Extract the [x, y] coordinate from the center of the cell holding the provided text.  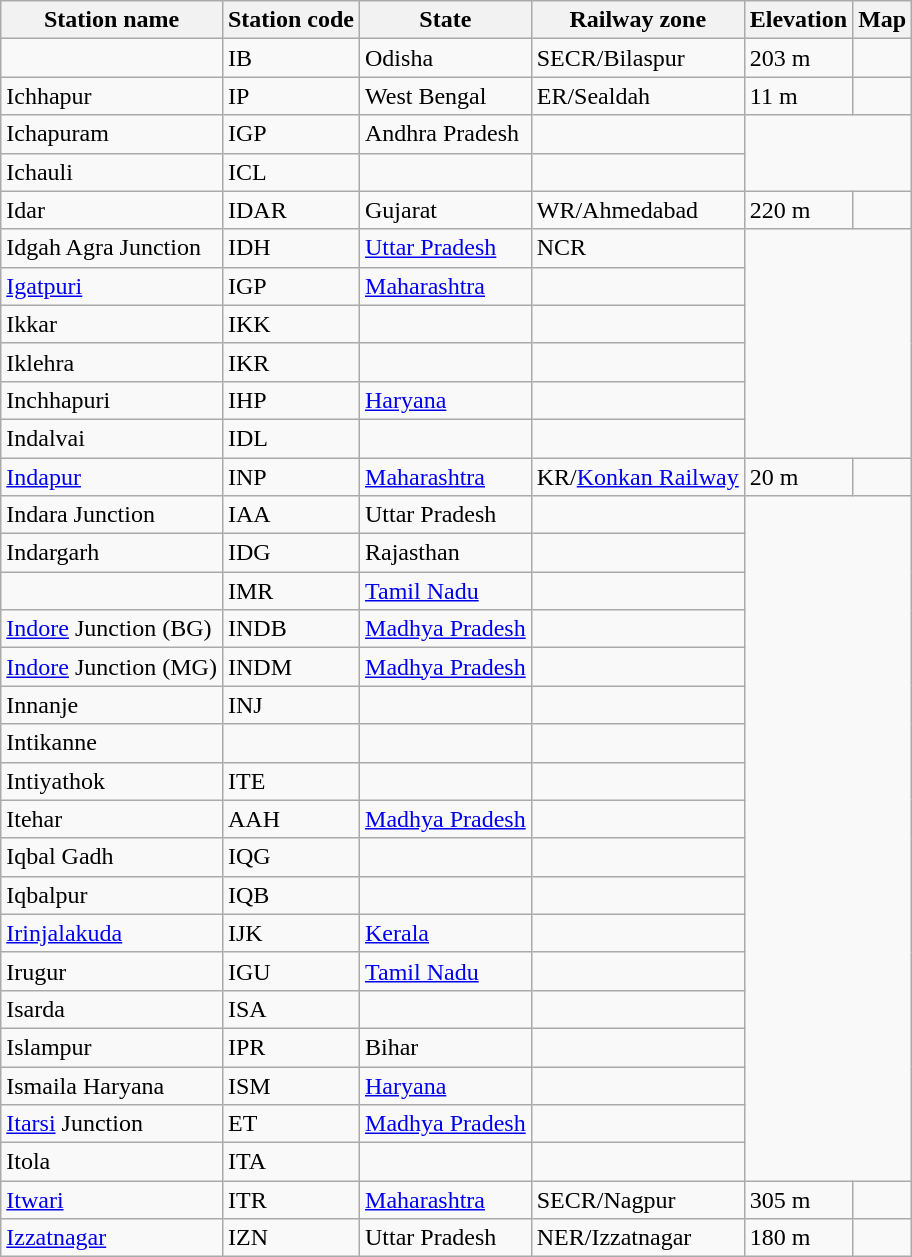
IKK [290, 324]
Indapur [112, 477]
Railway zone [638, 20]
Gujarat [446, 210]
IKR [290, 362]
KR/Konkan Railway [638, 477]
20 m [798, 477]
Indore Junction (BG) [112, 629]
Andhra Pradesh [446, 134]
Indore Junction (MG) [112, 667]
ITR [290, 1200]
ITA [290, 1162]
IMR [290, 591]
INP [290, 477]
WR/Ahmedabad [638, 210]
180 m [798, 1238]
IGU [290, 971]
Intiyathok [112, 781]
Ikkar [112, 324]
IP [290, 96]
Elevation [798, 20]
SECR/Bilaspur [638, 58]
Iklehra [112, 362]
IJK [290, 933]
Ichapuram [112, 134]
West Bengal [446, 96]
Ichauli [112, 172]
SECR/Nagpur [638, 1200]
Izzatnagar [112, 1238]
Kerala [446, 933]
203 m [798, 58]
Innanje [112, 705]
Ismaila Haryana [112, 1085]
IDG [290, 553]
AAH [290, 819]
IZN [290, 1238]
Itarsi Junction [112, 1124]
Bihar [446, 1047]
IDH [290, 248]
ET [290, 1124]
ER/Sealdah [638, 96]
IHP [290, 400]
INDM [290, 667]
Igatpuri [112, 286]
Indargarh [112, 553]
ISA [290, 1009]
Indara Junction [112, 515]
220 m [798, 210]
Intikanne [112, 743]
IB [290, 58]
Itwari [112, 1200]
Idar [112, 210]
IDL [290, 438]
Itola [112, 1162]
Itehar [112, 819]
11 m [798, 96]
IQB [290, 895]
INJ [290, 705]
ITE [290, 781]
Islampur [112, 1047]
INDB [290, 629]
NCR [638, 248]
Station name [112, 20]
IPR [290, 1047]
Iqbalpur [112, 895]
Iqbal Gadh [112, 857]
305 m [798, 1200]
Inchhapuri [112, 400]
Idgah Agra Junction [112, 248]
IDAR [290, 210]
Odisha [446, 58]
ICL [290, 172]
IAA [290, 515]
NER/Izzatnagar [638, 1238]
ISM [290, 1085]
Isarda [112, 1009]
Station code [290, 20]
IQG [290, 857]
Ichhapur [112, 96]
Indalvai [112, 438]
Map [882, 20]
Irinjalakuda [112, 933]
Rajasthan [446, 553]
Irugur [112, 971]
State [446, 20]
